Determine the (X, Y) coordinate at the center of the cell enclosing the given text.  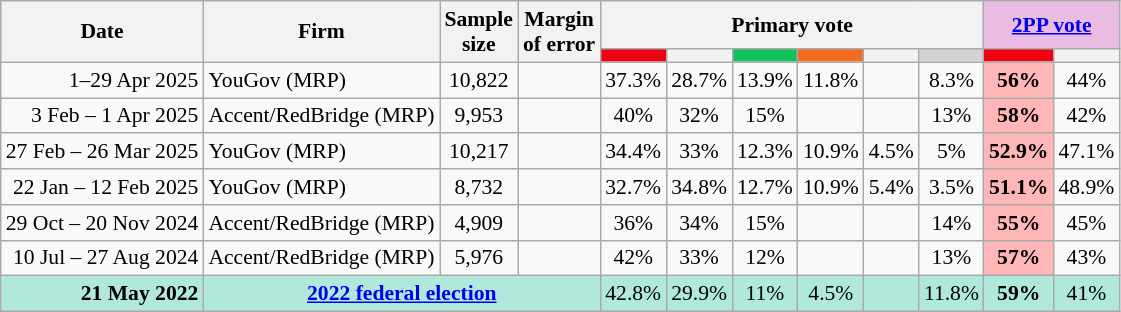
Samplesize (479, 32)
4,909 (479, 223)
59% (1018, 294)
43% (1086, 258)
Firm (321, 32)
28.7% (699, 80)
10,217 (479, 152)
42.8% (633, 294)
27 Feb – 26 Mar 2025 (102, 152)
48.9% (1086, 187)
5,976 (479, 258)
34% (699, 223)
2PP vote (1052, 25)
32.7% (633, 187)
12.3% (765, 152)
37.3% (633, 80)
22 Jan – 12 Feb 2025 (102, 187)
47.1% (1086, 152)
41% (1086, 294)
51.1% (1018, 187)
2022 federal election (402, 294)
12.7% (765, 187)
8,732 (479, 187)
56% (1018, 80)
21 May 2022 (102, 294)
29.9% (699, 294)
Date (102, 32)
10 Jul – 27 Aug 2024 (102, 258)
Marginof error (559, 32)
3.5% (952, 187)
36% (633, 223)
10,822 (479, 80)
8.3% (952, 80)
9,953 (479, 116)
11% (765, 294)
5% (952, 152)
44% (1086, 80)
13.9% (765, 80)
1–29 Apr 2025 (102, 80)
5.4% (892, 187)
57% (1018, 258)
32% (699, 116)
52.9% (1018, 152)
3 Feb – 1 Apr 2025 (102, 116)
40% (633, 116)
29 Oct – 20 Nov 2024 (102, 223)
45% (1086, 223)
12% (765, 258)
34.8% (699, 187)
55% (1018, 223)
14% (952, 223)
34.4% (633, 152)
58% (1018, 116)
Primary vote (792, 25)
